Search for the cell housing the specified text and yield its [X, Y] center coordinate. 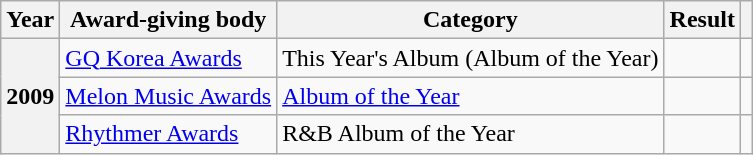
Category [470, 20]
Year [30, 20]
This Year's Album (Album of the Year) [470, 58]
Result [702, 20]
Rhythmer Awards [168, 134]
Melon Music Awards [168, 96]
R&B Album of the Year [470, 134]
Album of the Year [470, 96]
GQ Korea Awards [168, 58]
Award-giving body [168, 20]
2009 [30, 96]
